Scan for the cell matching the given text and deliver its [x, y] coordinate at center. 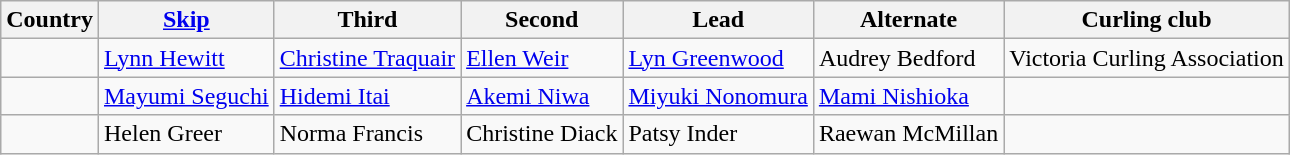
Mami Nishioka [908, 96]
Curling club [1147, 20]
Mayumi Seguchi [186, 96]
Victoria Curling Association [1147, 58]
Lead [718, 20]
Miyuki Nonomura [718, 96]
Hidemi Itai [367, 96]
Alternate [908, 20]
Skip [186, 20]
Third [367, 20]
Christine Diack [542, 134]
Akemi Niwa [542, 96]
Second [542, 20]
Raewan McMillan [908, 134]
Lynn Hewitt [186, 58]
Patsy Inder [718, 134]
Norma Francis [367, 134]
Helen Greer [186, 134]
Audrey Bedford [908, 58]
Ellen Weir [542, 58]
Country [50, 20]
Lyn Greenwood [718, 58]
Christine Traquair [367, 58]
